Provide the (X, Y) coordinate of the cell's center where the given text is located.  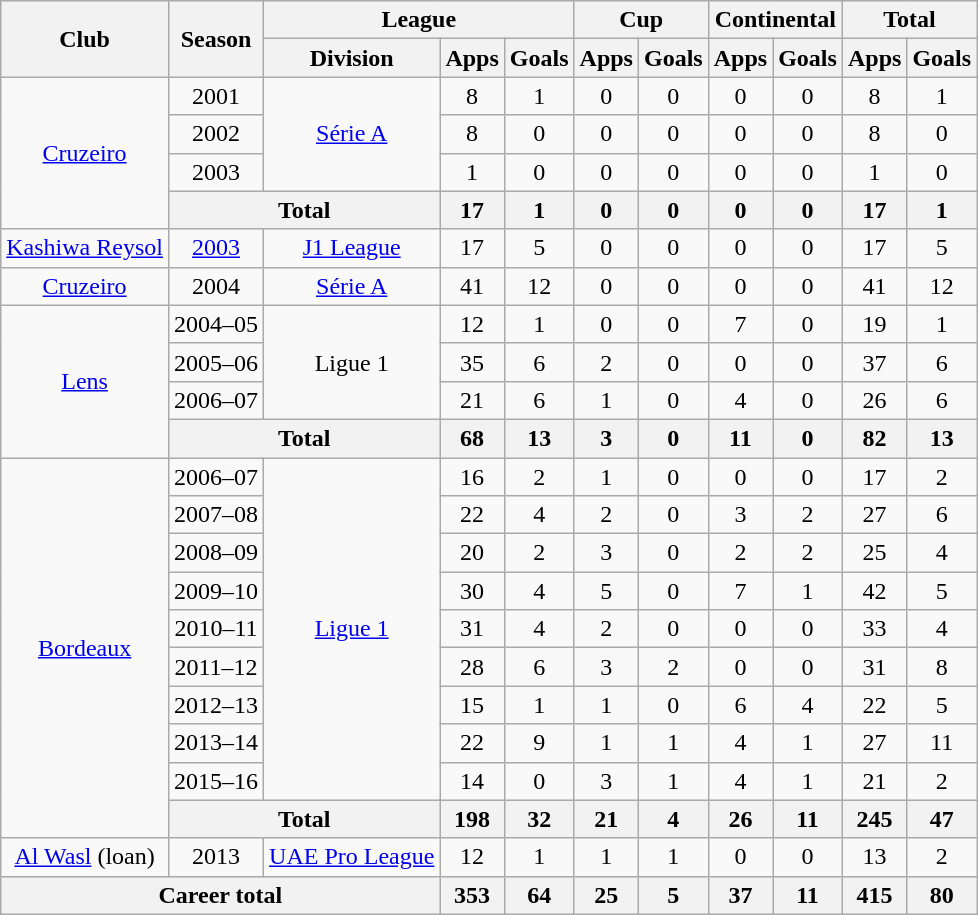
82 (874, 438)
Division (352, 58)
2009–10 (216, 591)
33 (874, 629)
2015–16 (216, 781)
2001 (216, 96)
Career total (220, 895)
2002 (216, 134)
2011–12 (216, 667)
UAE Pro League (352, 857)
16 (472, 477)
30 (472, 591)
15 (472, 705)
Lens (85, 381)
9 (539, 743)
Bordeaux (85, 648)
64 (539, 895)
47 (942, 819)
20 (472, 553)
28 (472, 667)
2004 (216, 286)
2004–05 (216, 324)
2013–14 (216, 743)
415 (874, 895)
Continental (775, 20)
J1 League (352, 248)
2012–13 (216, 705)
Cup (641, 20)
2010–11 (216, 629)
League (420, 20)
Club (85, 39)
2007–08 (216, 515)
80 (942, 895)
32 (539, 819)
35 (472, 362)
245 (874, 819)
2008–09 (216, 553)
198 (472, 819)
353 (472, 895)
19 (874, 324)
42 (874, 591)
14 (472, 781)
2013 (216, 857)
Kashiwa Reysol (85, 248)
2005–06 (216, 362)
Season (216, 39)
Al Wasl (loan) (85, 857)
68 (472, 438)
